From the cell containing the given text, extract its center point as [X, Y] coordinate. 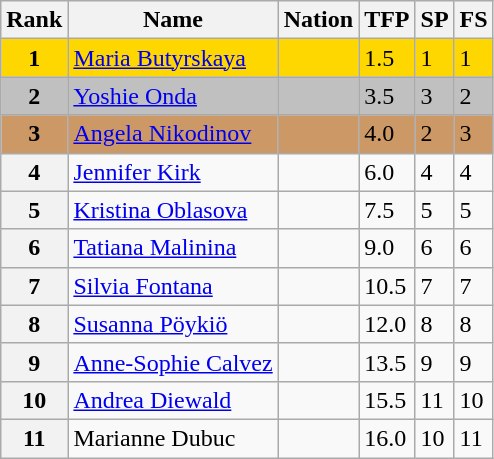
Susanna Pöykiö [173, 324]
Rank [34, 20]
Angela Nikodinov [173, 134]
10.5 [387, 286]
1.5 [387, 58]
4.0 [387, 134]
TFP [387, 20]
12.0 [387, 324]
7.5 [387, 210]
3.5 [387, 96]
Name [173, 20]
Maria Butyrskaya [173, 58]
Yoshie Onda [173, 96]
Kristina Oblasova [173, 210]
Anne-Sophie Calvez [173, 362]
Jennifer Kirk [173, 172]
Marianne Dubuc [173, 438]
Andrea Diewald [173, 400]
13.5 [387, 362]
Silvia Fontana [173, 286]
SP [434, 20]
16.0 [387, 438]
9.0 [387, 248]
Nation [318, 20]
Tatiana Malinina [173, 248]
6.0 [387, 172]
15.5 [387, 400]
FS [474, 20]
